Locate the cell with the specified text and output its (x, y) center coordinate. 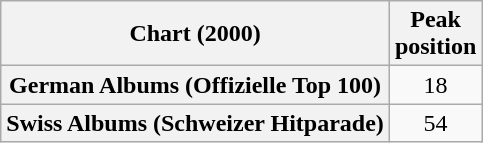
18 (435, 85)
Swiss Albums (Schweizer Hitparade) (196, 123)
Chart (2000) (196, 34)
54 (435, 123)
German Albums (Offizielle Top 100) (196, 85)
Peakposition (435, 34)
